Capture the cell that displays the provided text and extract its [X, Y] central coordinate. 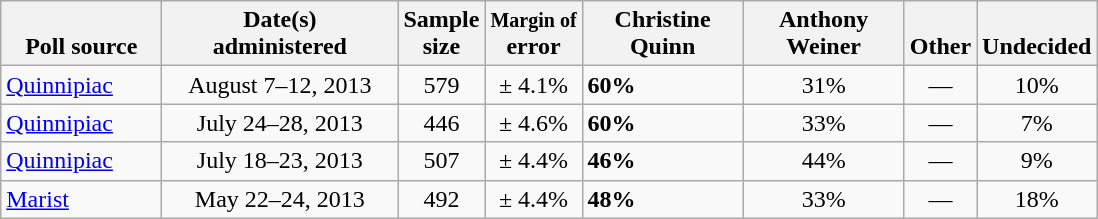
August 7–12, 2013 [280, 85]
507 [442, 161]
AnthonyWeiner [824, 34]
31% [824, 85]
Undecided [1037, 34]
46% [662, 161]
Marist [82, 199]
May 22–24, 2013 [280, 199]
492 [442, 199]
Poll source [82, 34]
9% [1037, 161]
Samplesize [442, 34]
± 4.1% [534, 85]
Other [940, 34]
579 [442, 85]
Date(s)administered [280, 34]
± 4.6% [534, 123]
44% [824, 161]
10% [1037, 85]
48% [662, 199]
446 [442, 123]
7% [1037, 123]
July 18–23, 2013 [280, 161]
18% [1037, 199]
ChristineQuinn [662, 34]
Margin oferror [534, 34]
July 24–28, 2013 [280, 123]
